Pinpoint the cell where the given text exists, returning its (X, Y) midpoint coordinate. 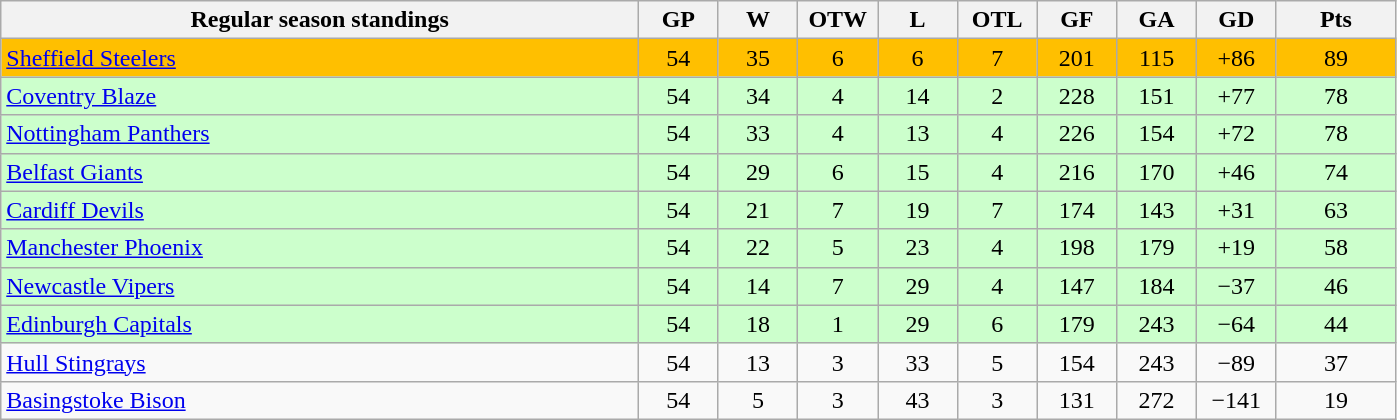
201 (1077, 58)
OTL (997, 20)
131 (1077, 400)
Coventry Blaze (320, 96)
18 (758, 324)
1 (838, 324)
GD (1236, 20)
21 (758, 210)
143 (1157, 210)
Newcastle Vipers (320, 286)
226 (1077, 134)
151 (1157, 96)
46 (1336, 286)
147 (1077, 286)
+86 (1236, 58)
L (918, 20)
+72 (1236, 134)
44 (1336, 324)
W (758, 20)
272 (1157, 400)
−37 (1236, 286)
174 (1077, 210)
23 (918, 248)
Regular season standings (320, 20)
−64 (1236, 324)
228 (1077, 96)
170 (1157, 172)
115 (1157, 58)
Sheffield Steelers (320, 58)
Belfast Giants (320, 172)
+77 (1236, 96)
Basingstoke Bison (320, 400)
198 (1077, 248)
Cardiff Devils (320, 210)
GA (1157, 20)
GP (678, 20)
216 (1077, 172)
−141 (1236, 400)
74 (1336, 172)
58 (1336, 248)
89 (1336, 58)
43 (918, 400)
Manchester Phoenix (320, 248)
−89 (1236, 362)
GF (1077, 20)
15 (918, 172)
+31 (1236, 210)
Nottingham Panthers (320, 134)
+46 (1236, 172)
184 (1157, 286)
22 (758, 248)
35 (758, 58)
Pts (1336, 20)
63 (1336, 210)
Hull Stingrays (320, 362)
OTW (838, 20)
2 (997, 96)
34 (758, 96)
Edinburgh Capitals (320, 324)
37 (1336, 362)
+19 (1236, 248)
